Scan for the cell matching the given text and deliver its (x, y) coordinate at center. 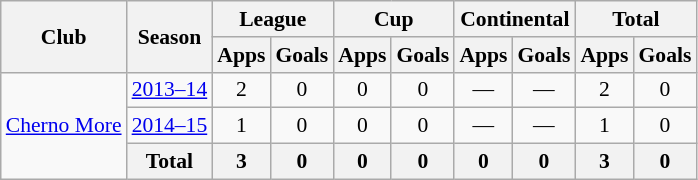
Cherno More (64, 126)
Season (170, 36)
Cup (394, 19)
Continental (514, 19)
2014–15 (170, 126)
2013–14 (170, 90)
Club (64, 36)
League (272, 19)
